Capture the cell that displays the provided text and extract its [x, y] central coordinate. 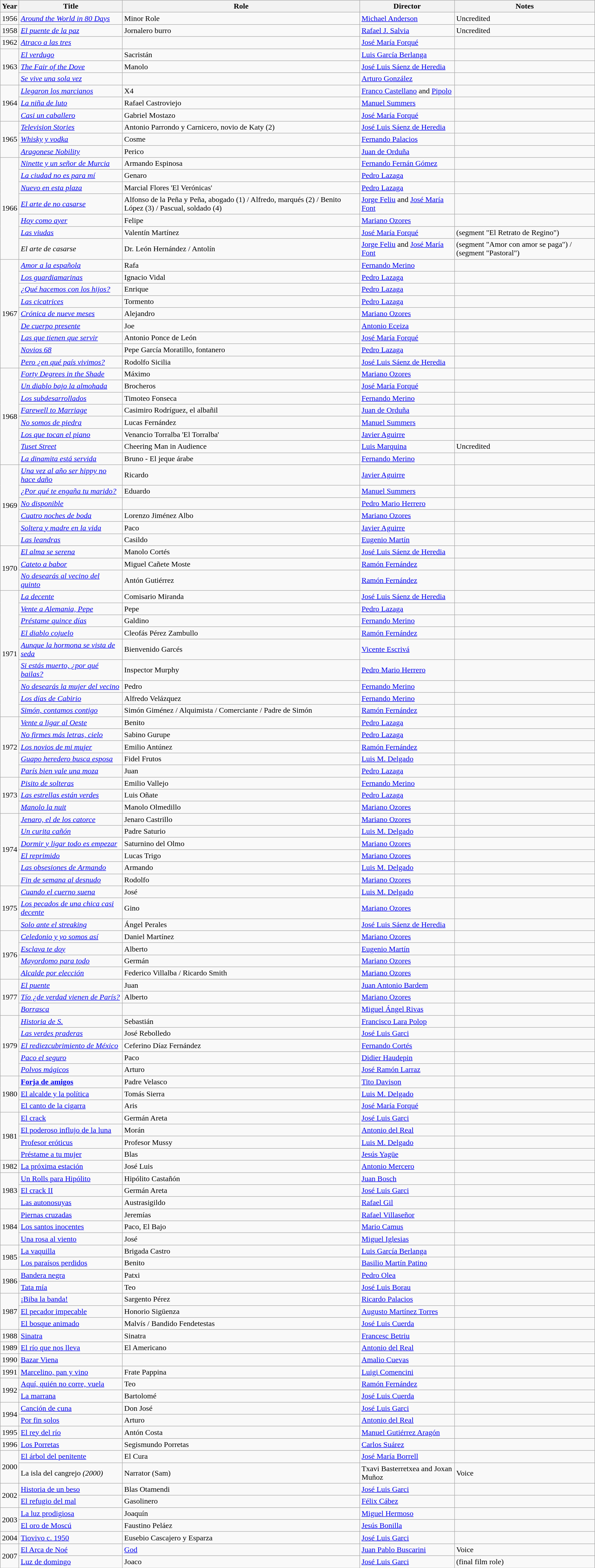
Miguel Cañete Moste [241, 564]
Malvís / Bandido Fendetestas [241, 1323]
Pepe García Moratillo, fontanero [241, 350]
Segismundo Porretas [241, 1444]
Miguel Ángel Rivas [407, 1009]
Inspector Murphy [241, 670]
1974 [10, 850]
Manolo [241, 67]
Valentín Martínez [241, 232]
El árbol del penitente [71, 1457]
Lorenzo Jiménez Albo [241, 515]
Crónica de nueve meses [71, 313]
Farewell to Marriage [71, 410]
¡Biba la banda! [71, 1299]
Luis Marquina [407, 447]
Vente a Alemania, Pepe [71, 609]
Marcelino, pan y vino [71, 1372]
Lucas Fernández [241, 422]
1963 [10, 67]
1956 [10, 18]
1996 [10, 1444]
Los subdesarrollados [71, 398]
El rediezcubrimiento de México [71, 1046]
Amor a la española [71, 265]
1992 [10, 1390]
El alcalde y la política [71, 1094]
El pecador impecable [71, 1311]
La próxima estación [71, 1166]
1962 [10, 43]
Dormir y ligar todo es empezar [71, 844]
Los pecados de una chica casi decente [71, 908]
Préstame a tu mujer [71, 1154]
De cuerpo presente [71, 326]
Emilio Vallejo [241, 783]
Fernando Cortés [407, 1046]
1970 [10, 568]
Fernando Palacios [407, 139]
Cuatro noches de boda [71, 515]
Fernando Fernán Gómez [407, 164]
1981 [10, 1136]
Las viudas [71, 232]
Una rosa al viento [71, 1239]
Los días de Cabirio [71, 698]
Pedro [241, 686]
El Americano [241, 1348]
Blas Otamendi [241, 1489]
La niña de luto [71, 103]
Los santos inocentes [71, 1227]
Fidel Frutos [241, 759]
El refugio del mal [71, 1501]
La marrana [71, 1396]
Faustino Peláez [241, 1525]
Sebastián [241, 1021]
José Ramón Larraz [407, 1070]
Germán [241, 961]
Cleofás Pérez Zambullo [241, 633]
1969 [10, 505]
Didier Haudepin [407, 1058]
2000 [10, 1467]
El bosque animado [71, 1323]
Un Rolls para Hipólito [71, 1179]
Cheering Man in Audience [241, 447]
Pedro Olea [407, 1275]
Aragonese Nobility [71, 151]
Simón, contamos contigo [71, 710]
Antonio Ponce de León [241, 338]
Rafael Castroviejo [241, 103]
Mayordomo para todo [71, 961]
Miguel Hermoso [407, 1513]
La ciudad no es para mí [71, 176]
Gabriel Mostazo [241, 115]
Blas [241, 1154]
Las obsesiones de Armando [71, 868]
Las cicatrices [71, 301]
Forja de amigos [71, 1082]
Luz de domingo [71, 1562]
Forty Degrees in the Shade [71, 374]
Antonio Parrondo y Carnicero, novio de Katy (2) [241, 127]
1977 [10, 997]
Las autonosuyas [71, 1203]
Perico [241, 151]
Padre Velasco [241, 1082]
Félix Cábez [407, 1501]
Un diablo bajo la almohada [71, 386]
1975 [10, 908]
Profesor eróticus [71, 1142]
Mario Camus [407, 1227]
Venancio Torralba 'El Torralba' [241, 434]
Esclava te doy [71, 949]
Sargento Pérez [241, 1299]
Rafael J. Salvia [407, 30]
Alfredo Velázquez [241, 698]
Notes [524, 6]
Austrasigildo [241, 1203]
Paco, El Bajo [241, 1227]
Morán [241, 1130]
Augusto Martínez Torres [407, 1311]
El puente [71, 985]
Historia de un beso [71, 1489]
Aunque la hormona se vista de seda [71, 649]
El alma se serena [71, 552]
Joaquín [241, 1513]
1983 [10, 1191]
Bandera negra [71, 1275]
José Luis Borau [407, 1287]
Pero ¿en qué país vivimos? [71, 362]
Celedonio y yo somos así [71, 937]
Si estás muerto, ¿por qué bailas? [71, 670]
Luis Oñate [241, 795]
Tormento [241, 301]
Felipe [241, 220]
Genaro [241, 176]
Narrator (Sam) [241, 1473]
Francisco Lara Polop [407, 1021]
1980 [10, 1094]
El crack II [71, 1191]
Saturnino del Olmo [241, 844]
No somos de piedra [71, 422]
Hoy como ayer [71, 220]
Jenaro Castrillo [241, 819]
Daniel Martínez [241, 937]
Comisario Miranda [241, 597]
El rey del río [71, 1432]
Around the World in 80 Days [71, 18]
Tiovivo c. 1950 [71, 1538]
1964 [10, 103]
Arturo González [407, 79]
Basilio Martín Patino [407, 1263]
No firmes más letras, cielo [71, 735]
Manolo Cortés [241, 552]
Solo ante el streaking [71, 925]
1988 [10, 1336]
Los paraísos perdidos [71, 1263]
Lucas Trigo [241, 856]
El crack [71, 1118]
Hipólito Castañón [241, 1179]
1958 [10, 30]
Vicente Escrivá [407, 649]
Honorio Sigüenza [241, 1311]
Whisky y vodka [71, 139]
Alcalde por elección [71, 973]
Amalio Cuevas [407, 1360]
El Cura [241, 1457]
París bien vale una moza [71, 771]
Ricardo Palacios [407, 1299]
Un curita cañón [71, 831]
Minor Role [241, 18]
1990 [10, 1360]
1972 [10, 747]
Marcial Flores 'El Verónicas' [241, 188]
Canción de cuna [71, 1408]
1985 [10, 1257]
Brigada Castro [241, 1251]
Los guardiamarinas [71, 277]
El río que nos lleva [71, 1348]
Miguel Iglesias [407, 1239]
Las que tienen que servir [71, 338]
Aris [241, 1106]
No disponible [71, 503]
Bruno - El jeque árabe [241, 459]
Se vive una sola vez [71, 79]
Profesor Mussy [241, 1142]
Patxi [241, 1275]
Director [407, 6]
Casildo [241, 540]
El poderoso influjo de la luna [71, 1130]
Casimiro Rodríguez, el albañil [241, 410]
Aquí, quién no corre, vuela [71, 1384]
Vente a ligar al Oeste [71, 723]
2007 [10, 1556]
Novios 68 [71, 350]
Ninette y un señor de Murcia [71, 164]
Historia de S. [71, 1021]
Paco el seguro [71, 1058]
Los novios de mi mujer [71, 747]
X4 [241, 91]
Year [10, 6]
God [241, 1550]
Fin de semana al desnudo [71, 880]
Antonio Eceiza [407, 326]
Manolo Olmedillo [241, 807]
Sabino Gurupe [241, 735]
Por fin solos [71, 1420]
Rafael Gil [407, 1203]
Jornalero burro [241, 30]
Dr. León Hernández / Antolín [241, 249]
¿Por qué te engaña tu marido? [71, 491]
Bienvenido Garcés [241, 649]
Rodolfo Sicilia [241, 362]
2003 [10, 1519]
El arte de no casarse [71, 204]
The Fair of the Dove [71, 67]
El reprimido [71, 856]
1984 [10, 1227]
Ceferino Díaz Fernández [241, 1046]
2002 [10, 1495]
Ignacio Vidal [241, 277]
Alejandro [241, 313]
2004 [10, 1538]
Manolo la nuit [71, 807]
1979 [10, 1046]
Txavi Basterretxea and Joxan Muñoz [407, 1473]
1987 [10, 1311]
Jesús Yagüe [407, 1154]
Joe [241, 326]
Tío ¿de verdad vienen de París? [71, 997]
Pepe [241, 609]
Luigi Comencini [407, 1372]
Piernas cruzadas [71, 1215]
El canto de la cigarra [71, 1106]
(segment "Amor con amor se paga") / (segment "Pastoral") [524, 249]
Los Porretas [71, 1444]
Cateto a babor [71, 564]
Las leandras [71, 540]
Bazar Viena [71, 1360]
Eduardo [241, 491]
Bartolomé [241, 1396]
José Luis [241, 1166]
1966 [10, 208]
Juan Bosch [407, 1179]
Ángel Perales [241, 925]
No desearás la mujer del vecino [71, 686]
1967 [10, 314]
Tuset Street [71, 447]
No desearás al vecino del quinto [71, 581]
José Rebolledo [241, 1033]
Tomás Sierra [241, 1094]
La dinamita está servida [71, 459]
1994 [10, 1414]
Armando [241, 868]
1986 [10, 1281]
1995 [10, 1432]
Casi un caballero [71, 115]
Borrasca [71, 1009]
Antón Gutiérrez [241, 581]
Gasolinero [241, 1501]
Cosme [241, 139]
(segment "El Retrato de Regino") [524, 232]
Ricardo [241, 475]
(final film role) [524, 1562]
La vaquilla [71, 1251]
Pisito de solteras [71, 783]
Máximo [241, 374]
Nuevo en esta plaza [71, 188]
Gino [241, 908]
Rafa [241, 265]
Llegaron los marcianos [71, 91]
Eusebio Cascajero y Esparza [241, 1538]
Galdino [241, 621]
El Arca de Noé [71, 1550]
Title [71, 6]
Emilio Antúnez [241, 747]
Manuel Gutiérrez Aragón [407, 1432]
La isla del cangrejo (2000) [71, 1473]
1989 [10, 1348]
Francesc Betriu [407, 1336]
1971 [10, 654]
Role [241, 6]
Television Stories [71, 127]
Préstame quince días [71, 621]
Padre Saturio [241, 831]
Timoteo Fonseca [241, 398]
Don José [241, 1408]
El puente de la paz [71, 30]
Los que tocan el piano [71, 434]
1991 [10, 1372]
Polvos mágicos [71, 1070]
Franco Castellano and Pipolo [407, 91]
Enrique [241, 289]
Antón Costa [241, 1432]
El diablo cojuelo [71, 633]
El verdugo [71, 55]
Michael Anderson [407, 18]
Juan Pablo Buscarini [407, 1550]
Atraco a las tres [71, 43]
Juan Antonio Bardem [407, 985]
Rodolfo [241, 880]
Jenaro, el de los catorce [71, 819]
La decente [71, 597]
La luz prodigiosa [71, 1513]
1982 [10, 1166]
El oro de Moscú [71, 1525]
Carlos Suárez [407, 1444]
Tito Davison [407, 1082]
Guapo heredero busca esposa [71, 759]
Brocheros [241, 386]
Sacristán [241, 55]
Federico Villalba / Ricardo Smith [241, 973]
Rafael Villaseñor [407, 1215]
Cuando el cuerno suena [71, 892]
Soltera y madre en la vida [71, 528]
1973 [10, 795]
José María Borrell [407, 1457]
Las verdes praderas [71, 1033]
Jesús Bonilla [407, 1525]
Jeremías [241, 1215]
Joaco [241, 1562]
Las estrellas están verdes [71, 795]
Antonio Mercero [407, 1166]
Armando Espinosa [241, 164]
Una vez al año ser hippy no hace daño [71, 475]
Alfonso de la Peña y Peña, abogado (1) / Alfredo, marqués (2) / Benito López (3) / Pascual, soldado (4) [241, 204]
Frate Pappina [241, 1372]
¿Qué hacemos con los hijos? [71, 289]
1965 [10, 139]
Simón Giménez / Alquimista / Comerciante / Padre de Simón [241, 710]
1968 [10, 416]
Tata mía [71, 1287]
1976 [10, 955]
El arte de casarse [71, 249]
